Output the [x, y] coordinate of the center of the cell containing the given text.  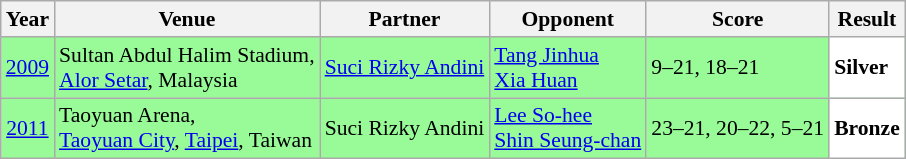
2011 [28, 128]
Sultan Abdul Halim Stadium,Alor Setar, Malaysia [187, 68]
Tang Jinhua Xia Huan [568, 68]
Silver [867, 68]
Year [28, 19]
Lee So-hee Shin Seung-chan [568, 128]
2009 [28, 68]
9–21, 18–21 [738, 68]
Bronze [867, 128]
Score [738, 19]
Partner [405, 19]
Opponent [568, 19]
Taoyuan Arena,Taoyuan City, Taipei, Taiwan [187, 128]
23–21, 20–22, 5–21 [738, 128]
Venue [187, 19]
Result [867, 19]
